Scan for the cell matching the given text and deliver its [x, y] coordinate at center. 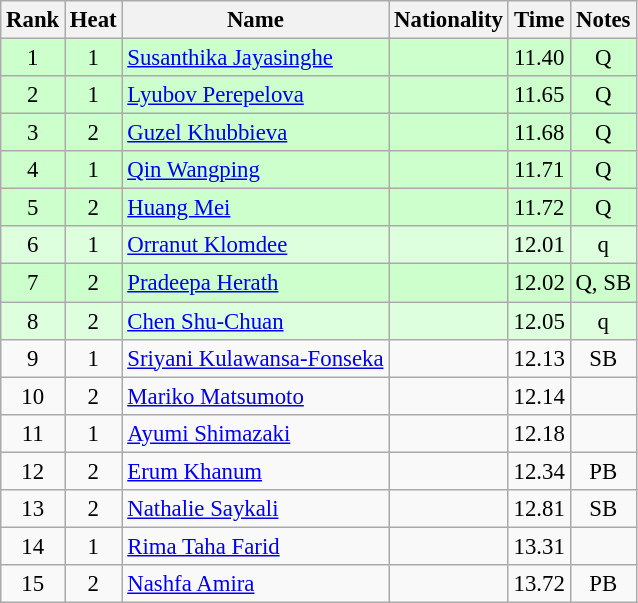
8 [33, 321]
Guzel Khubbieva [256, 133]
11.71 [539, 170]
14 [33, 546]
Chen Shu-Chuan [256, 321]
11 [33, 433]
Huang Mei [256, 208]
13.31 [539, 546]
12.81 [539, 509]
Ayumi Shimazaki [256, 433]
12.02 [539, 283]
13 [33, 509]
Time [539, 20]
Susanthika Jayasinghe [256, 58]
Name [256, 20]
Pradeepa Herath [256, 283]
Orranut Klomdee [256, 245]
Sriyani Kulawansa-Fonseka [256, 358]
9 [33, 358]
Q, SB [603, 283]
Mariko Matsumoto [256, 396]
12.34 [539, 471]
Nashfa Amira [256, 584]
4 [33, 170]
Rank [33, 20]
Erum Khanum [256, 471]
11.72 [539, 208]
11.68 [539, 133]
Nationality [448, 20]
Notes [603, 20]
12.01 [539, 245]
12.05 [539, 321]
12 [33, 471]
10 [33, 396]
11.40 [539, 58]
Heat [94, 20]
Lyubov Perepelova [256, 95]
12.13 [539, 358]
Rima Taha Farid [256, 546]
11.65 [539, 95]
15 [33, 584]
12.18 [539, 433]
Qin Wangping [256, 170]
13.72 [539, 584]
7 [33, 283]
Nathalie Saykali [256, 509]
3 [33, 133]
12.14 [539, 396]
6 [33, 245]
5 [33, 208]
